Scan for the cell matching the given text and deliver its [x, y] coordinate at center. 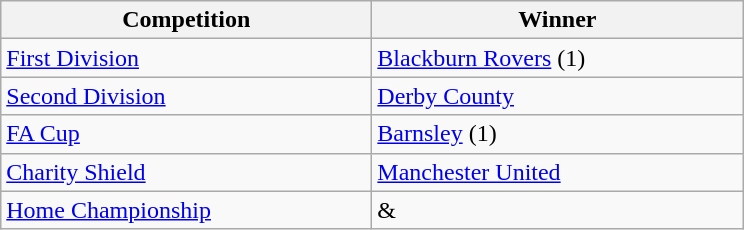
Home Championship [186, 210]
Competition [186, 20]
Charity Shield [186, 172]
Second Division [186, 96]
& [558, 210]
Derby County [558, 96]
Winner [558, 20]
Manchester United [558, 172]
Blackburn Rovers (1) [558, 58]
FA Cup [186, 134]
Barnsley (1) [558, 134]
First Division [186, 58]
